Return [X, Y] of the center of cell containing provided text 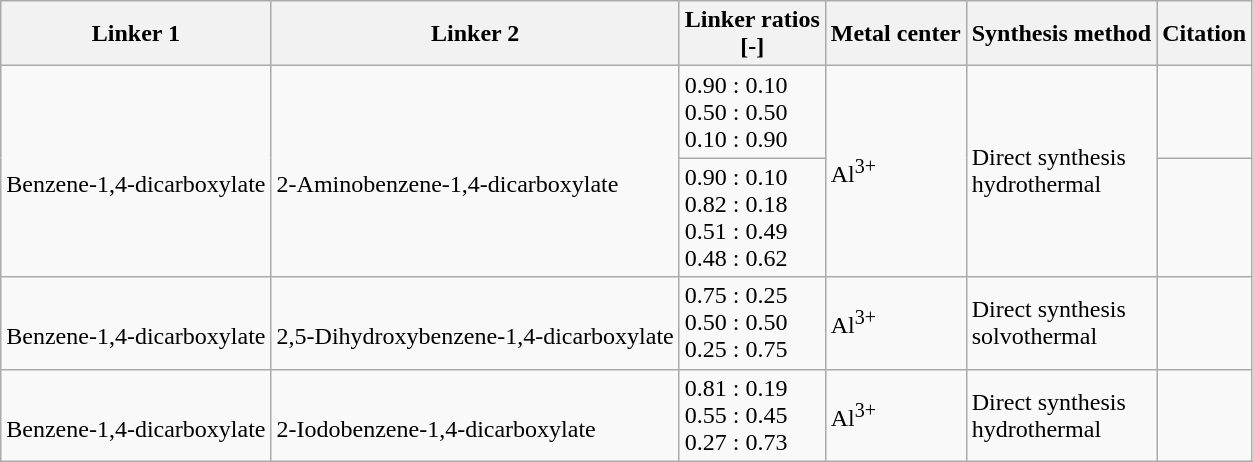
Linker ratios[-] [752, 34]
Metal center [896, 34]
Citation [1204, 34]
0.75 : 0.250.50 : 0.500.25 : 0.75 [752, 323]
0.81 : 0.190.55 : 0.450.27 : 0.73 [752, 415]
2-Iodobenzene-1,4-dicarboxylate [475, 415]
Linker 2 [475, 34]
2,5-Dihydroxybenzene-1,4-dicarboxylate [475, 323]
Linker 1 [136, 34]
2-Aminobenzene-1,4-dicarboxylate [475, 172]
0.90 : 0.100.50 : 0.500.10 : 0.90 [752, 112]
Direct synthesissolvothermal [1061, 323]
Synthesis method [1061, 34]
0.90 : 0.100.82 : 0.180.51 : 0.490.48 : 0.62 [752, 218]
